Return [x, y] of the center of cell containing provided text 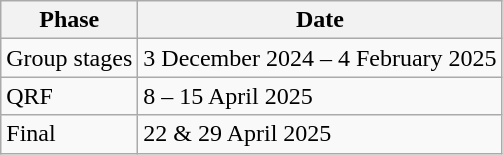
3 December 2024 – 4 February 2025 [320, 58]
Final [70, 134]
QRF [70, 96]
8 – 15 April 2025 [320, 96]
Phase [70, 20]
22 & 29 April 2025 [320, 134]
Group stages [70, 58]
Date [320, 20]
